Output the (X, Y) coordinate of the center of the cell containing the given text.  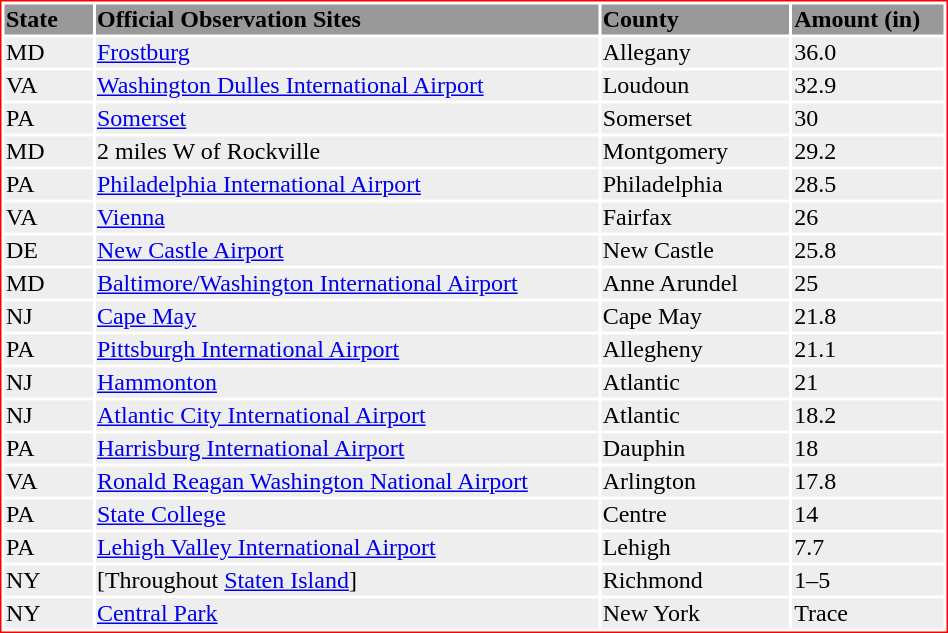
New York (696, 613)
Frostburg (346, 53)
New Castle (696, 251)
25.8 (868, 251)
Allegheny (696, 349)
Anne Arundel (696, 283)
28.5 (868, 185)
Montgomery (696, 151)
29.2 (868, 151)
21.1 (868, 349)
36.0 (868, 53)
Baltimore/Washington International Airport (346, 283)
30 (868, 119)
Ronald Reagan Washington National Airport (346, 481)
21 (868, 383)
Centre (696, 515)
21.8 (868, 317)
14 (868, 515)
Washington Dulles International Airport (346, 85)
17.8 (868, 481)
[Throughout Staten Island] (346, 581)
Harrisburg International Airport (346, 449)
18.2 (868, 415)
Fairfax (696, 217)
Philadelphia International Airport (346, 185)
DE (48, 251)
Trace (868, 613)
Philadelphia (696, 185)
State (48, 19)
Lehigh Valley International Airport (346, 547)
Pittsburgh International Airport (346, 349)
New Castle Airport (346, 251)
1–5 (868, 581)
Richmond (696, 581)
32.9 (868, 85)
Hammonton (346, 383)
2 miles W of Rockville (346, 151)
25 (868, 283)
Allegany (696, 53)
Amount (in) (868, 19)
Arlington (696, 481)
County (696, 19)
18 (868, 449)
Loudoun (696, 85)
26 (868, 217)
Dauphin (696, 449)
Lehigh (696, 547)
Atlantic City International Airport (346, 415)
Vienna (346, 217)
Central Park (346, 613)
7.7 (868, 547)
Official Observation Sites (346, 19)
State College (346, 515)
